Pinpoint the cell where the given text exists, returning its [X, Y] midpoint coordinate. 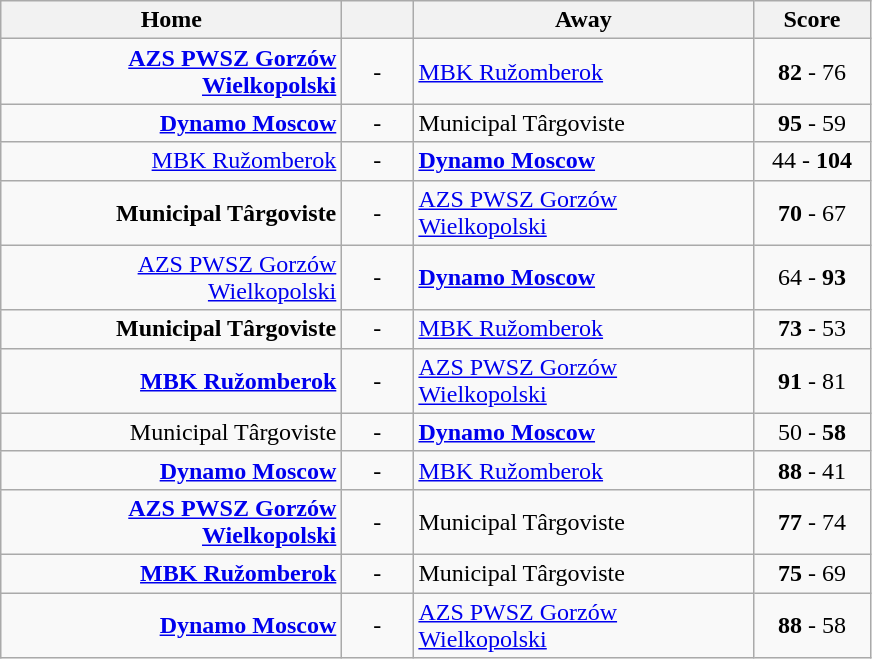
88 - 41 [812, 470]
Score [812, 20]
88 - 58 [812, 624]
44 - 104 [812, 161]
50 - 58 [812, 432]
95 - 59 [812, 123]
77 - 74 [812, 522]
Away [584, 20]
64 - 93 [812, 278]
70 - 67 [812, 212]
91 - 81 [812, 380]
73 - 53 [812, 329]
75 - 69 [812, 573]
Home [172, 20]
82 - 76 [812, 72]
